Scan for the cell matching the given text and deliver its (X, Y) coordinate at center. 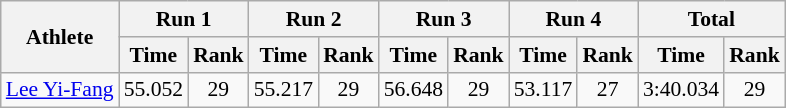
Run 4 (574, 19)
53.117 (544, 90)
Run 1 (184, 19)
Athlete (60, 36)
Run 3 (444, 19)
Lee Yi-Fang (60, 90)
3:40.034 (681, 90)
Total (712, 19)
55.052 (154, 90)
56.648 (414, 90)
Run 2 (314, 19)
27 (608, 90)
55.217 (284, 90)
